Identify which cell holds the provided text, then report its (x, y) central coordinate. 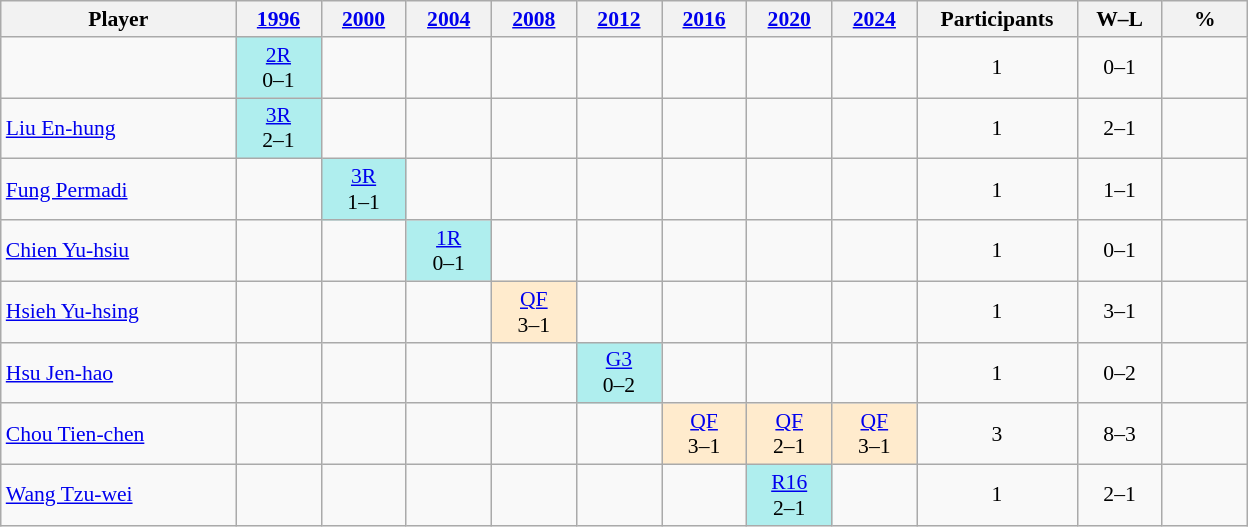
3–1 (1120, 312)
3 (997, 434)
3R2–1 (278, 128)
2024 (874, 19)
Chien Yu-hsiu (118, 250)
Player (118, 19)
2000 (364, 19)
Hsieh Yu-hsing (118, 312)
2016 (704, 19)
Participants (997, 19)
2R0–1 (278, 68)
Liu En-hung (118, 128)
3R1–1 (364, 190)
Wang Tzu-wei (118, 496)
2020 (790, 19)
8–3 (1120, 434)
W–L (1120, 19)
G30–2 (618, 372)
1R0–1 (448, 250)
Fung Permadi (118, 190)
1996 (278, 19)
2004 (448, 19)
QF2–1 (790, 434)
% (1204, 19)
Chou Tien-chen (118, 434)
Hsu Jen-hao (118, 372)
0–2 (1120, 372)
2008 (534, 19)
R162–1 (790, 496)
2012 (618, 19)
1–1 (1120, 190)
